Search for the cell housing the specified text and yield its [x, y] center coordinate. 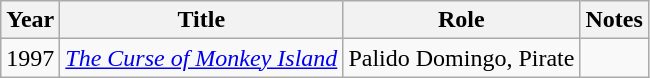
Notes [614, 20]
Year [30, 20]
Title [202, 20]
The Curse of Monkey Island [202, 58]
Palido Domingo, Pirate [462, 58]
Role [462, 20]
1997 [30, 58]
